Provide the [X, Y] coordinate of the cell's center where the given text is located.  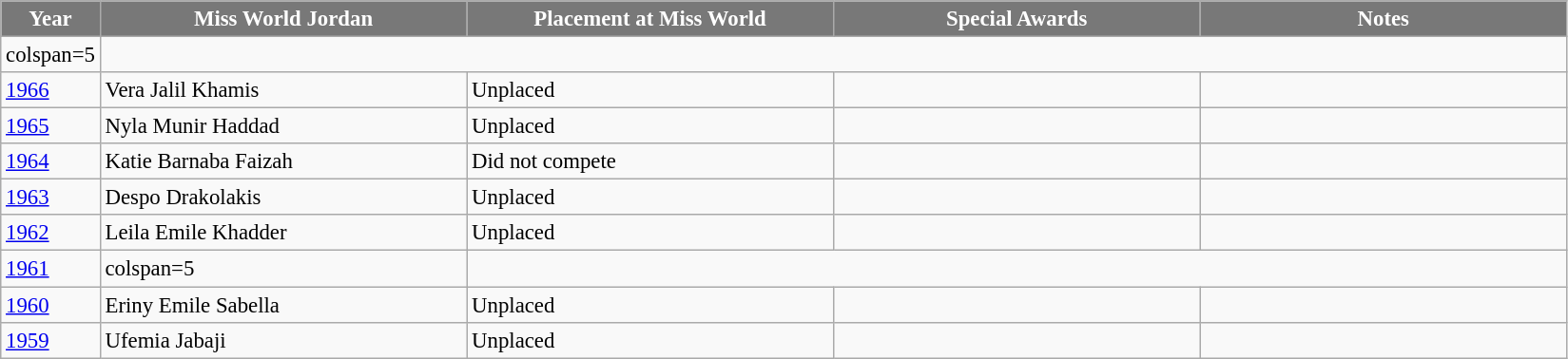
Miss World Jordan [283, 19]
Did not compete [650, 161]
Leila Emile Khadder [283, 233]
Nyla Munir Haddad [283, 126]
1962 [50, 233]
1959 [50, 340]
Despo Drakolakis [283, 198]
1961 [50, 269]
1963 [50, 198]
Vera Jalil Khamis [283, 90]
Year [50, 19]
1966 [50, 90]
Katie Barnaba Faizah [283, 161]
Eriny Emile Sabella [283, 305]
Special Awards [1016, 19]
1965 [50, 126]
Ufemia Jabaji [283, 340]
1964 [50, 161]
1960 [50, 305]
Placement at Miss World [650, 19]
Notes [1384, 19]
